Scan for the cell matching the given text and deliver its [x, y] coordinate at center. 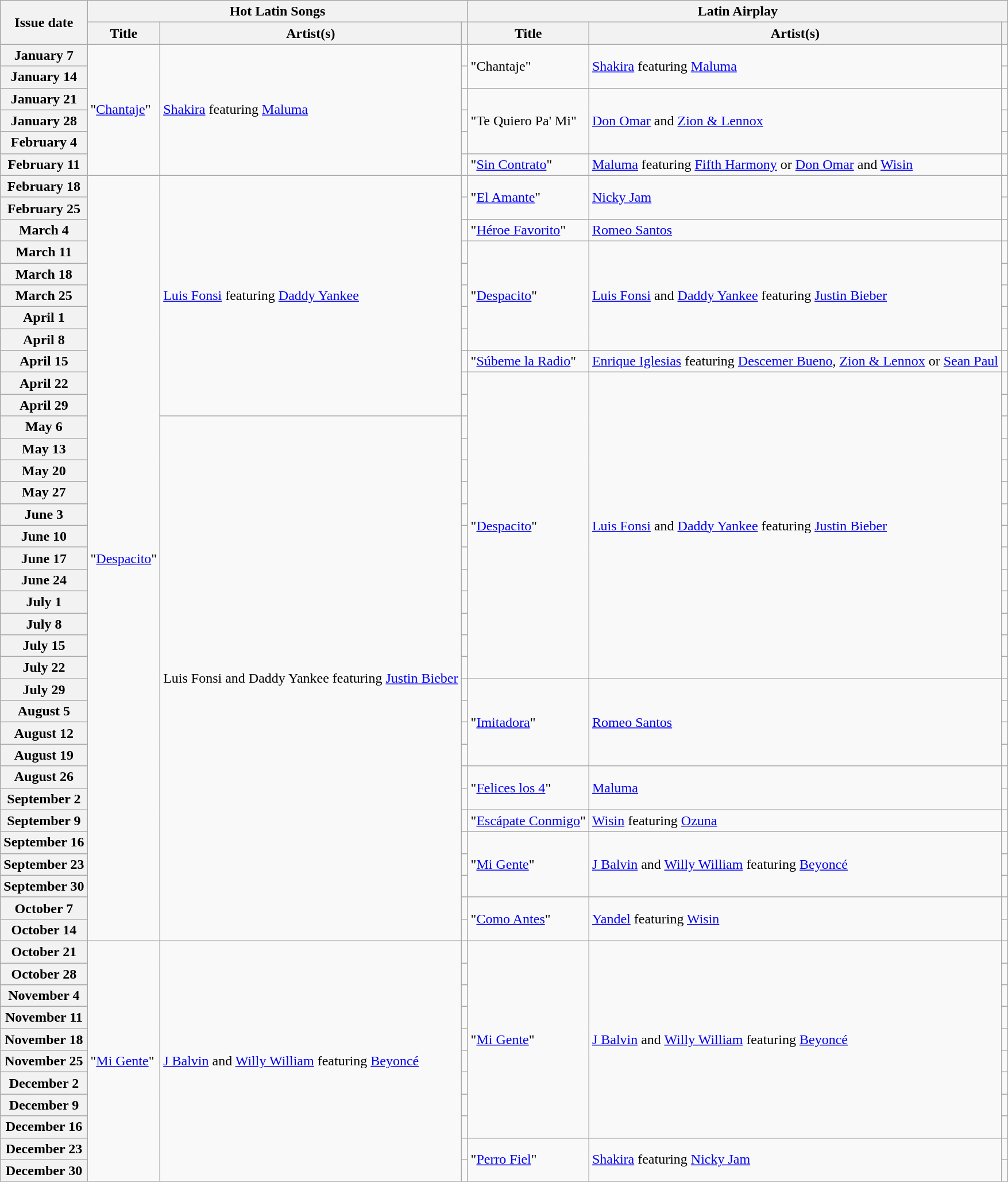
Don Omar and Zion & Lennox [795, 121]
February 25 [44, 208]
December 30 [44, 1171]
January 7 [44, 55]
November 11 [44, 1018]
September 16 [44, 842]
"Imitadora" [528, 722]
Maluma featuring Fifth Harmony or Don Omar and Wisin [795, 164]
April 1 [44, 318]
December 16 [44, 1127]
March 18 [44, 274]
August 19 [44, 755]
"Sin Contrato" [528, 164]
January 28 [44, 121]
March 25 [44, 296]
October 7 [44, 908]
January 21 [44, 99]
April 8 [44, 340]
Latin Airplay [737, 11]
November 4 [44, 996]
September 9 [44, 821]
Enrique Iglesias featuring Descemer Bueno, Zion & Lennox or Sean Paul [795, 361]
April 15 [44, 361]
September 23 [44, 864]
July 15 [44, 646]
May 20 [44, 471]
October 28 [44, 974]
October 21 [44, 952]
June 3 [44, 514]
July 1 [44, 602]
November 18 [44, 1039]
July 22 [44, 668]
Issue date [44, 22]
September 2 [44, 799]
April 29 [44, 405]
May 27 [44, 492]
June 17 [44, 558]
November 25 [44, 1061]
Wisin featuring Ozuna [795, 821]
February 4 [44, 143]
September 30 [44, 886]
Nicky Jam [795, 197]
Yandel featuring Wisin [795, 919]
Maluma [795, 788]
May 13 [44, 449]
October 14 [44, 930]
"Escápate Conmigo" [528, 821]
"Felices los 4" [528, 788]
January 14 [44, 77]
June 10 [44, 536]
March 11 [44, 252]
"Perro Fiel" [528, 1160]
"Como Antes" [528, 919]
"El Amante" [528, 197]
June 24 [44, 580]
February 18 [44, 186]
Shakira featuring Nicky Jam [795, 1160]
February 11 [44, 164]
July 8 [44, 623]
"Héroe Favorito" [528, 230]
December 23 [44, 1149]
"Te Quiero Pa' Mi" [528, 121]
August 5 [44, 711]
Hot Latin Songs [277, 11]
August 12 [44, 733]
July 29 [44, 690]
May 6 [44, 427]
"Súbeme la Radio" [528, 361]
Luis Fonsi featuring Daddy Yankee [311, 295]
March 4 [44, 230]
December 9 [44, 1105]
December 2 [44, 1083]
August 26 [44, 777]
April 22 [44, 383]
